Locate the cell with the specified text and output its [X, Y] center coordinate. 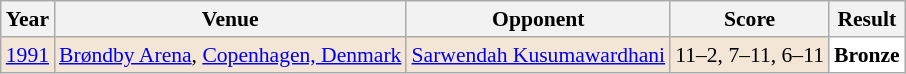
Sarwendah Kusumawardhani [538, 55]
Result [867, 19]
11–2, 7–11, 6–11 [750, 55]
Opponent [538, 19]
Brøndby Arena, Copenhagen, Denmark [230, 55]
Year [28, 19]
1991 [28, 55]
Score [750, 19]
Venue [230, 19]
Bronze [867, 55]
